From the cell containing the given text, extract its center point as (X, Y) coordinate. 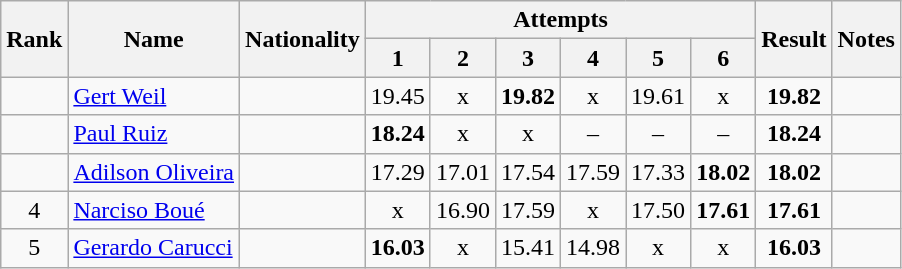
Narciso Boué (154, 210)
Notes (866, 39)
1 (398, 58)
19.45 (398, 96)
14.98 (592, 248)
17.50 (658, 210)
6 (724, 58)
19.61 (658, 96)
Gerardo Carucci (154, 248)
2 (462, 58)
17.01 (462, 172)
3 (528, 58)
17.29 (398, 172)
Adilson Oliveira (154, 172)
Gert Weil (154, 96)
Result (794, 39)
17.33 (658, 172)
Rank (34, 39)
16.90 (462, 210)
Nationality (303, 39)
Attempts (560, 20)
Name (154, 39)
15.41 (528, 248)
17.54 (528, 172)
Paul Ruiz (154, 134)
